Extract the [x, y] coordinate from the center of the cell holding the provided text.  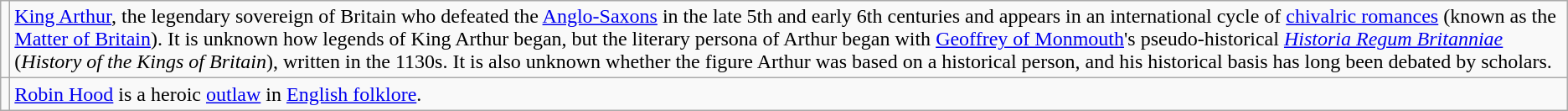
Robin Hood is a heroic outlaw in English folklore. [789, 94]
